Capture the cell that displays the provided text and extract its (x, y) central coordinate. 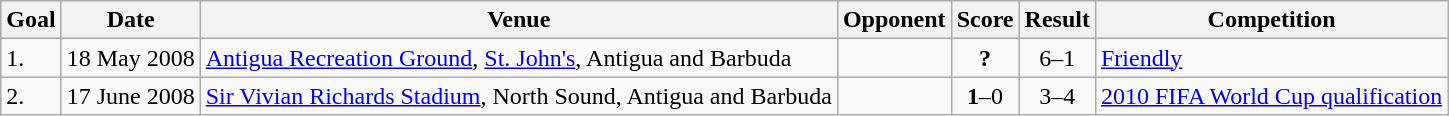
6–1 (1057, 58)
Competition (1271, 20)
2. (31, 96)
Score (985, 20)
Result (1057, 20)
1. (31, 58)
Sir Vivian Richards Stadium, North Sound, Antigua and Barbuda (518, 96)
? (985, 58)
Friendly (1271, 58)
2010 FIFA World Cup qualification (1271, 96)
3–4 (1057, 96)
17 June 2008 (130, 96)
Date (130, 20)
Opponent (894, 20)
Goal (31, 20)
Venue (518, 20)
1–0 (985, 96)
Antigua Recreation Ground, St. John's, Antigua and Barbuda (518, 58)
18 May 2008 (130, 58)
